Find where the given text appears and provide that cell's center as [x, y] coordinate. 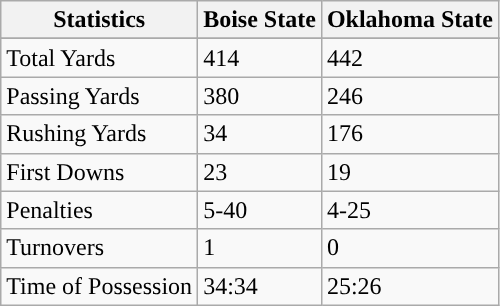
Boise State [260, 20]
Turnovers [100, 248]
19 [410, 172]
Time of Possession [100, 286]
414 [260, 58]
5-40 [260, 210]
Statistics [100, 20]
246 [410, 96]
34 [260, 134]
1 [260, 248]
Total Yards [100, 58]
4-25 [410, 210]
380 [260, 96]
First Downs [100, 172]
Penalties [100, 210]
23 [260, 172]
0 [410, 248]
34:34 [260, 286]
Oklahoma State [410, 20]
Passing Yards [100, 96]
Rushing Yards [100, 134]
176 [410, 134]
25:26 [410, 286]
442 [410, 58]
